Capture the cell that displays the provided text and extract its [x, y] central coordinate. 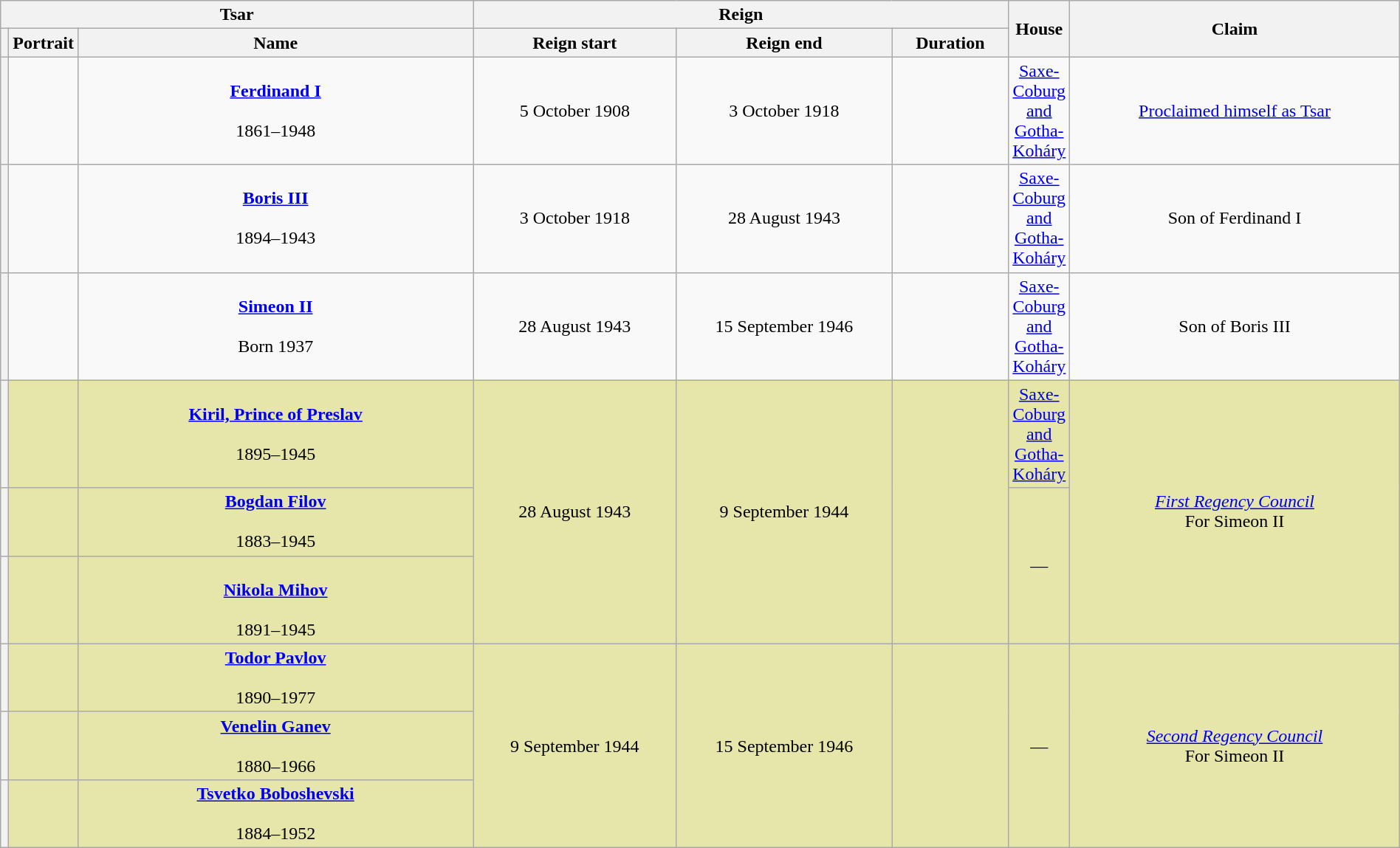
Tsar [237, 15]
Kiril, Prince of Preslav1895–1945 [275, 434]
Todor Pavlov1890–1977 [275, 678]
Son of Ferdinand I [1235, 218]
Son of Boris III [1235, 326]
Second Regency CouncilFor Simeon II [1235, 745]
Reign end [784, 43]
Claim [1235, 29]
Boris III1894–1943 [275, 218]
House [1040, 29]
Nikola Mihov1891–1945 [275, 599]
Proclaimed himself as Tsar [1235, 111]
Tsvetko Boboshevski1884–1952 [275, 813]
Bogdan Filov1883–1945 [275, 522]
First Regency CouncilFor Simeon II [1235, 512]
Reign start [574, 43]
Simeon IIBorn 1937 [275, 326]
Name [275, 43]
Duration [950, 43]
Reign [741, 15]
Venelin Ganev1880–1966 [275, 745]
5 October 1908 [574, 111]
Portrait [44, 43]
Ferdinand I1861–1948 [275, 111]
